From the cell containing the given text, extract its center point as (X, Y) coordinate. 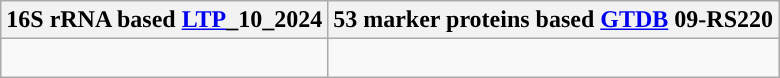
53 marker proteins based GTDB 09-RS220 (554, 20)
16S rRNA based LTP_10_2024 (164, 20)
